Capture the cell that displays the provided text and extract its (x, y) central coordinate. 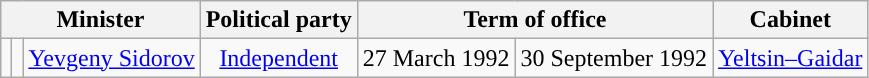
Term of office (534, 20)
Yeltsin–Gaidar (790, 58)
27 March 1992 (436, 58)
Minister (100, 20)
Political party (278, 20)
30 September 1992 (614, 58)
Cabinet (790, 20)
Yevgeny Sidorov (112, 58)
Independent (278, 58)
